Identify which cell holds the provided text, then report its (X, Y) central coordinate. 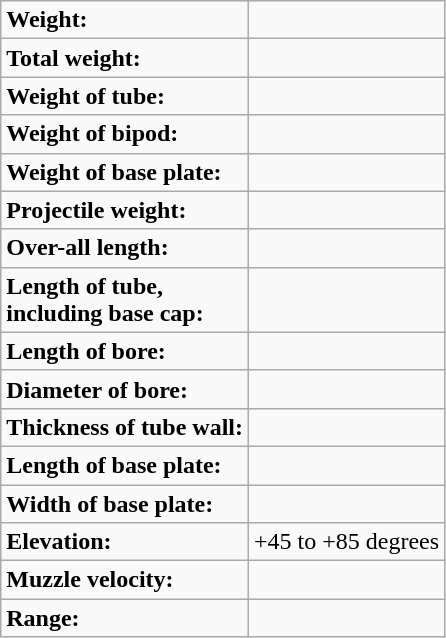
Length of bore: (125, 351)
Elevation: (125, 542)
Weight of base plate: (125, 172)
Length of base plate: (125, 465)
Thickness of tube wall: (125, 427)
Diameter of bore: (125, 389)
Muzzle velocity: (125, 580)
Width of base plate: (125, 503)
Weight of tube: (125, 96)
Length of tube,including base cap: (125, 300)
Total weight: (125, 58)
Weight: (125, 20)
Range: (125, 618)
Weight of bipod: (125, 134)
Projectile weight: (125, 210)
+45 to +85 degrees (347, 542)
Over-all length: (125, 248)
